Find where the given text appears and provide that cell's center as (X, Y) coordinate. 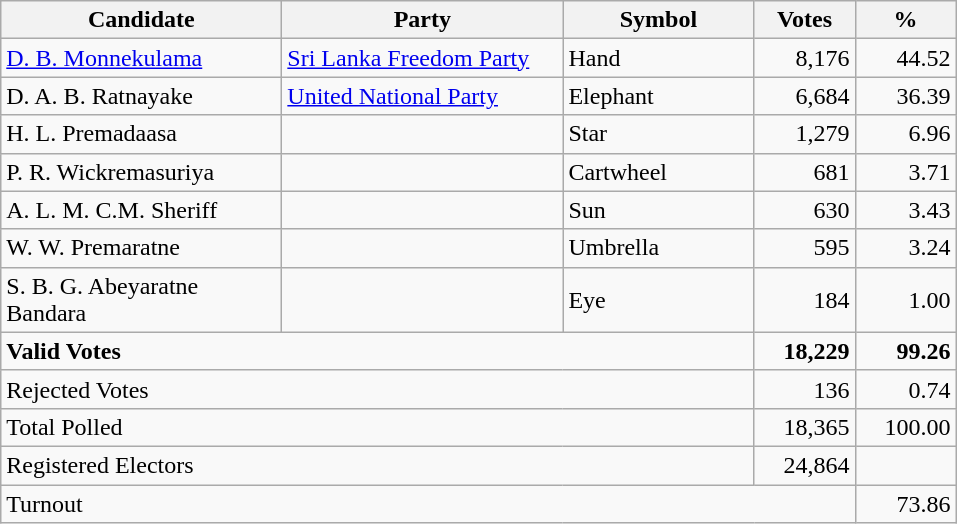
H. L. Premadaasa (142, 134)
36.39 (906, 96)
Umbrella (658, 248)
Registered Electors (378, 465)
681 (804, 172)
136 (804, 389)
Hand (658, 58)
Total Polled (378, 427)
Elephant (658, 96)
Eye (658, 300)
44.52 (906, 58)
73.86 (906, 503)
3.24 (906, 248)
D. B. Monnekulama (142, 58)
A. L. M. C.M. Sheriff (142, 210)
3.71 (906, 172)
6,684 (804, 96)
% (906, 20)
United National Party (422, 96)
100.00 (906, 427)
Valid Votes (378, 351)
1,279 (804, 134)
Sun (658, 210)
Cartwheel (658, 172)
Rejected Votes (378, 389)
1.00 (906, 300)
184 (804, 300)
Party (422, 20)
99.26 (906, 351)
Turnout (428, 503)
595 (804, 248)
18,365 (804, 427)
3.43 (906, 210)
Star (658, 134)
Symbol (658, 20)
24,864 (804, 465)
Votes (804, 20)
Sri Lanka Freedom Party (422, 58)
S. B. G. Abeyaratne Bandara (142, 300)
18,229 (804, 351)
0.74 (906, 389)
Candidate (142, 20)
8,176 (804, 58)
630 (804, 210)
6.96 (906, 134)
D. A. B. Ratnayake (142, 96)
W. W. Premaratne (142, 248)
P. R. Wickremasuriya (142, 172)
